For the text-containing cell, return its midpoint in (x, y) coordinate format. 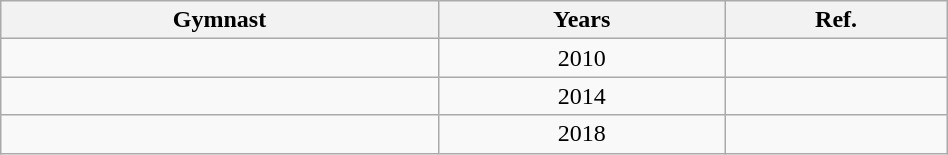
Ref. (836, 20)
2014 (582, 96)
Gymnast (220, 20)
2018 (582, 134)
Years (582, 20)
2010 (582, 58)
